Output the (x, y) coordinate of the center of the cell containing the given text.  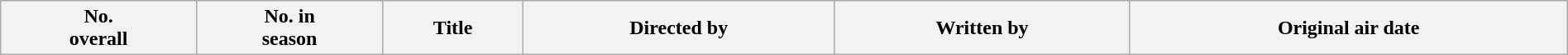
Written by (982, 28)
No. inseason (289, 28)
Original air date (1348, 28)
Directed by (678, 28)
No.overall (99, 28)
Title (453, 28)
